Determine the [x, y] coordinate at the center of the cell enclosing the given text.  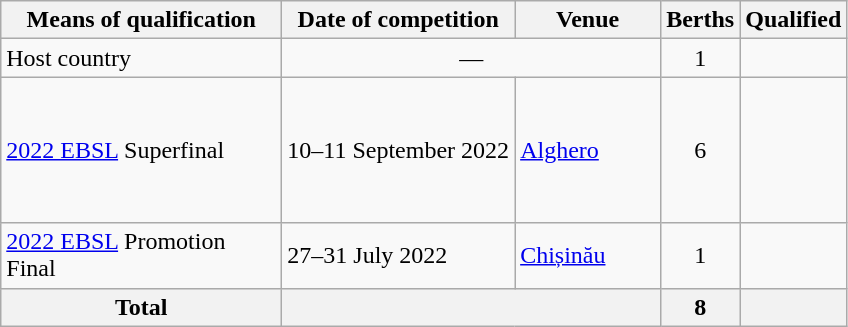
Qualified [794, 20]
6 [700, 150]
Chișinău [588, 256]
Date of competition [398, 20]
27–31 July 2022 [398, 256]
2022 EBSL Superfinal [142, 150]
10–11 September 2022 [398, 150]
Total [142, 307]
8 [700, 307]
Host country [142, 58]
Berths [700, 20]
Alghero [588, 150]
Means of qualification [142, 20]
Venue [588, 20]
— [472, 58]
2022 EBSL Promotion Final [142, 256]
